Scan for the cell matching the given text and deliver its (x, y) coordinate at center. 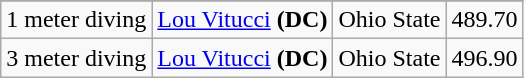
1 meter diving (76, 20)
489.70 (484, 20)
3 meter diving (76, 58)
496.90 (484, 58)
